Return the [x, y] coordinate for the center point of the cell that contains the specified text.  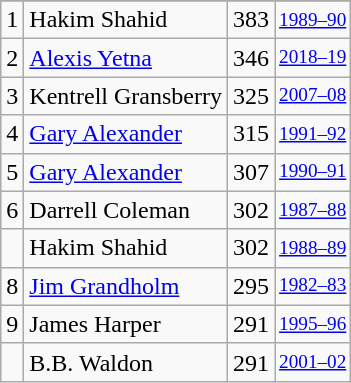
Alexis Yetna [126, 58]
6 [12, 210]
1989–90 [313, 20]
325 [250, 96]
2007–08 [313, 96]
1995–96 [313, 324]
3 [12, 96]
307 [250, 172]
2018–19 [313, 58]
Jim Grandholm [126, 286]
1 [12, 20]
1988–89 [313, 248]
2001–02 [313, 362]
315 [250, 134]
James Harper [126, 324]
B.B. Waldon [126, 362]
295 [250, 286]
1990–91 [313, 172]
1982–83 [313, 286]
4 [12, 134]
8 [12, 286]
346 [250, 58]
383 [250, 20]
5 [12, 172]
1991–92 [313, 134]
Darrell Coleman [126, 210]
1987–88 [313, 210]
9 [12, 324]
2 [12, 58]
Kentrell Gransberry [126, 96]
